Extract the [x, y] coordinate from the center of the cell holding the provided text.  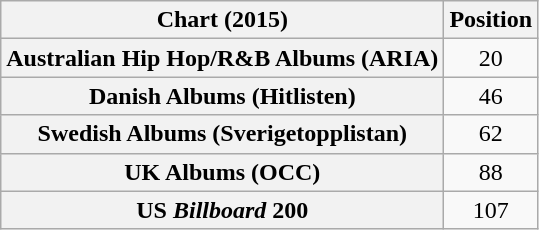
46 [491, 96]
88 [491, 172]
Danish Albums (Hitlisten) [222, 96]
20 [491, 58]
Australian Hip Hop/R&B Albums (ARIA) [222, 58]
US Billboard 200 [222, 210]
Swedish Albums (Sverigetopplistan) [222, 134]
107 [491, 210]
Chart (2015) [222, 20]
UK Albums (OCC) [222, 172]
Position [491, 20]
62 [491, 134]
